Detect which cell encompasses the target text, then output its [X, Y] center coordinate. 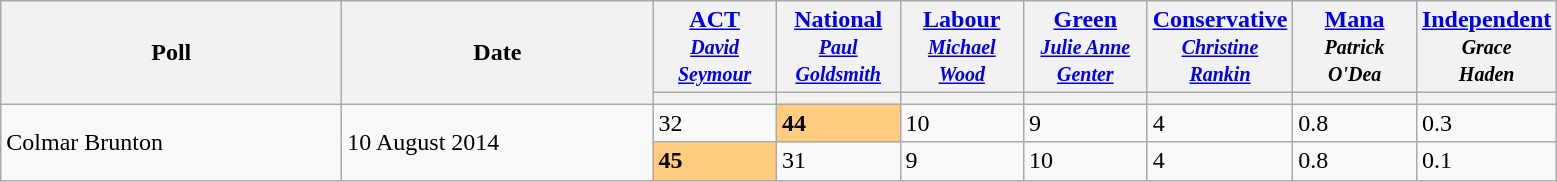
GreenJulie Anne Genter [1086, 47]
Colmar Brunton [172, 142]
Date [498, 52]
0.3 [1486, 123]
ConservativeChristine Rankin [1220, 47]
31 [838, 161]
0.1 [1486, 161]
Poll [172, 52]
ACTDavid Seymour [715, 47]
44 [838, 123]
NationalPaul Goldsmith [838, 47]
45 [715, 161]
ManaPatrick O'Dea [1355, 47]
LabourMichael Wood [962, 47]
10 August 2014 [498, 142]
IndependentGraceHaden [1486, 47]
32 [715, 123]
